Search for the cell housing the specified text and yield its [x, y] center coordinate. 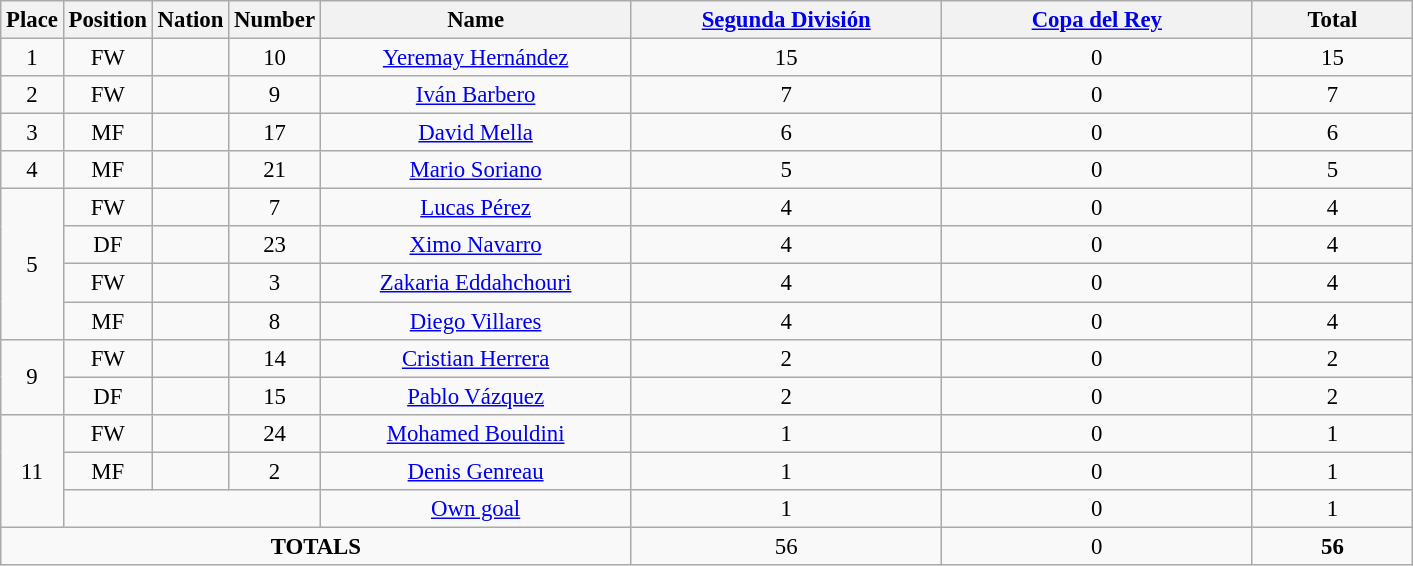
Copa del Rey [1098, 20]
Ximo Navarro [476, 245]
Nation [190, 20]
Mario Soriano [476, 170]
TOTALS [316, 546]
23 [275, 245]
Yeremay Hernández [476, 58]
21 [275, 170]
Name [476, 20]
Denis Genreau [476, 471]
Pablo Vázquez [476, 396]
Zakaria Eddahchouri [476, 283]
Number [275, 20]
Iván Barbero [476, 95]
Place [32, 20]
Total [1332, 20]
Segunda División [786, 20]
8 [275, 321]
11 [32, 470]
Own goal [476, 509]
Cristian Herrera [476, 358]
Position [108, 20]
David Mella [476, 133]
Lucas Pérez [476, 208]
Mohamed Bouldini [476, 433]
Diego Villares [476, 321]
14 [275, 358]
24 [275, 433]
17 [275, 133]
10 [275, 58]
